Capture the cell that displays the provided text and extract its [x, y] central coordinate. 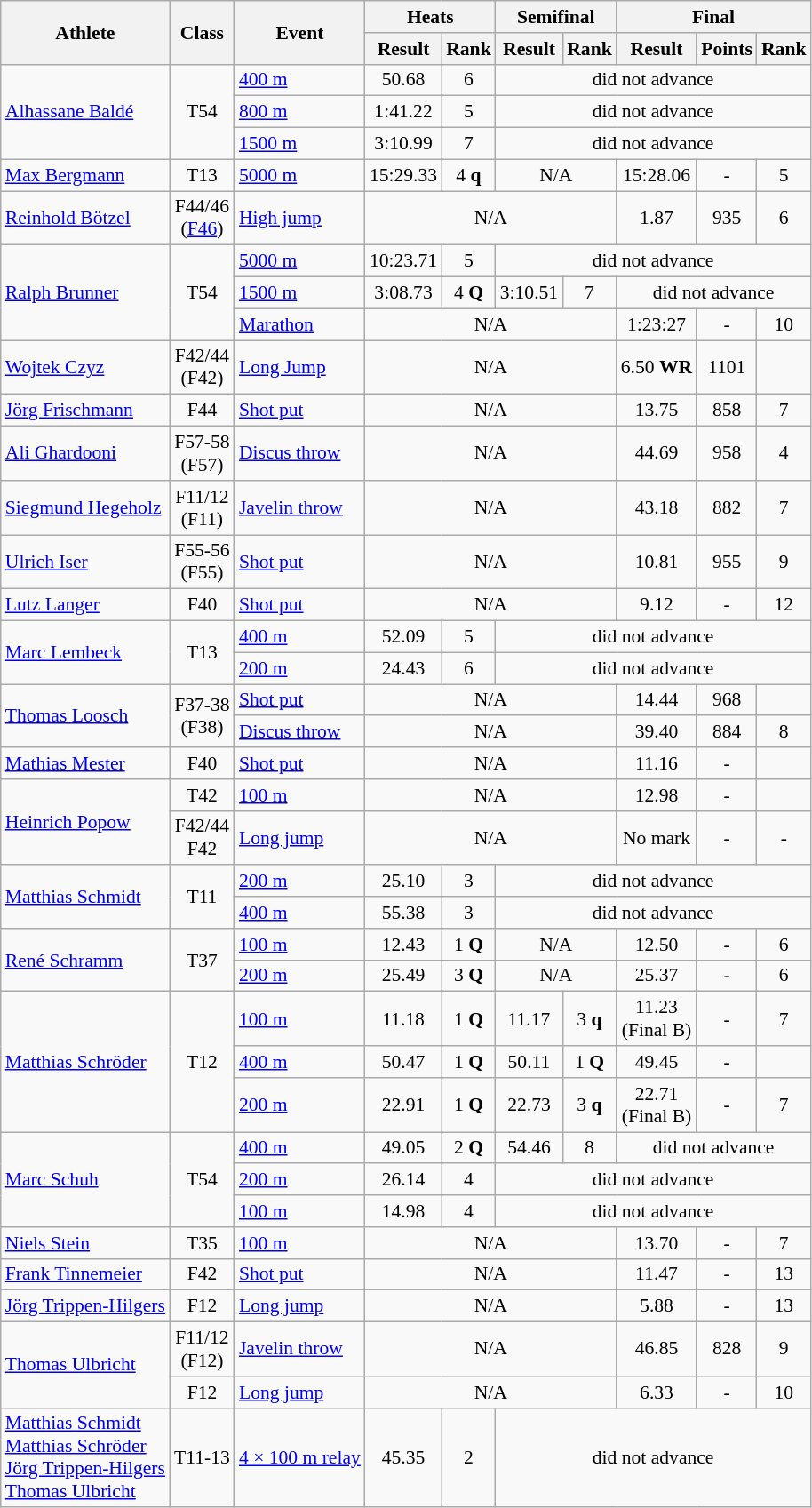
15:28.06 [657, 175]
24.43 [403, 668]
Semifinal [556, 17]
11.18 [403, 1018]
49.45 [657, 1062]
11.47 [657, 1274]
54.46 [529, 1148]
Jörg Trippen-Hilgers [85, 1306]
T11 [203, 898]
Ulrich Iser [85, 562]
1.87 [657, 219]
828 [727, 1349]
5.88 [657, 1306]
14.98 [403, 1211]
T35 [203, 1243]
52.09 [403, 637]
T42 [203, 795]
25.37 [657, 976]
F37-38(F38) [203, 716]
F44/46(F46) [203, 219]
F44 [203, 411]
22.71(Final B) [657, 1105]
No mark [657, 837]
Thomas Loosch [85, 716]
968 [727, 700]
44.69 [657, 453]
9.12 [657, 605]
F55-56(F55) [203, 562]
800 m [300, 112]
F11/12(F11) [203, 508]
Long Jump [300, 368]
10.81 [657, 562]
Marc Lembeck [85, 652]
12 [784, 605]
F42/44(F42) [203, 368]
6.50 WR [657, 368]
11.23(Final B) [657, 1018]
11.16 [657, 763]
T12 [203, 1062]
Matthias Schröder [85, 1062]
45.35 [403, 1457]
Alhassane Baldé [85, 112]
Lutz Langer [85, 605]
25.10 [403, 882]
4 × 100 m relay [300, 1457]
12.50 [657, 945]
Thomas Ulbricht [85, 1365]
3:10.99 [403, 144]
884 [727, 732]
1101 [727, 368]
12.43 [403, 945]
1:41.22 [403, 112]
Marathon [300, 324]
50.68 [403, 80]
Class [203, 32]
Marc Schuh [85, 1180]
F42 [203, 1274]
935 [727, 219]
Siegmund Hegeholz [85, 508]
55.38 [403, 913]
Wojtek Czyz [85, 368]
4 q [469, 175]
50.11 [529, 1062]
Ralph Brunner [85, 293]
882 [727, 508]
Event [300, 32]
858 [727, 411]
1:23:27 [657, 324]
Niels Stein [85, 1243]
Max Bergmann [85, 175]
4 Q [469, 293]
3:10.51 [529, 293]
Ali Ghardooni [85, 453]
Matthias Schmidt [85, 898]
14.44 [657, 700]
T37 [203, 960]
10:23.71 [403, 261]
Reinhold Bötzel [85, 219]
High jump [300, 219]
Jörg Frischmann [85, 411]
958 [727, 453]
Athlete [85, 32]
Heinrich Popow [85, 823]
F57-58(F57) [203, 453]
13.75 [657, 411]
Final [714, 17]
12.98 [657, 795]
49.05 [403, 1148]
39.40 [657, 732]
46.85 [657, 1349]
3 Q [469, 976]
3:08.73 [403, 293]
25.49 [403, 976]
2 Q [469, 1148]
Mathias Mester [85, 763]
F11/12(F12) [203, 1349]
11.17 [529, 1018]
955 [727, 562]
Frank Tinnemeier [85, 1274]
2 [469, 1457]
22.73 [529, 1105]
13.70 [657, 1243]
René Schramm [85, 960]
50.47 [403, 1062]
43.18 [657, 508]
F42/44F42 [203, 837]
6.33 [657, 1392]
26.14 [403, 1180]
22.91 [403, 1105]
Points [727, 49]
Matthias SchmidtMatthias SchröderJörg Trippen-HilgersThomas Ulbricht [85, 1457]
T11-13 [203, 1457]
15:29.33 [403, 175]
Heats [430, 17]
